Return the [x, y] coordinate for the center point of the cell that contains the specified text.  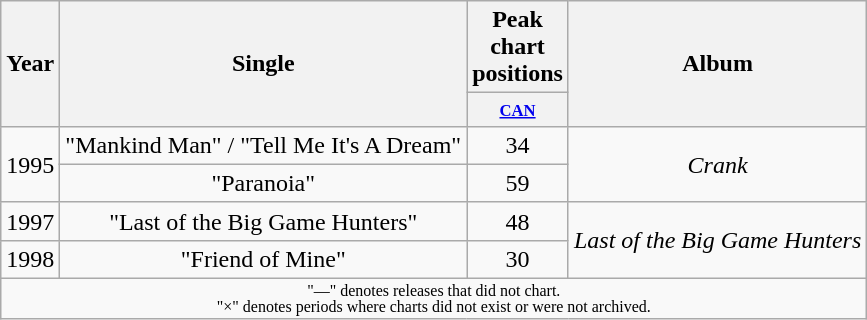
48 [518, 221]
"Mankind Man" / "Tell Me It's A Dream" [264, 145]
59 [518, 183]
"Last of the Big Game Hunters" [264, 221]
1995 [30, 164]
Album [717, 64]
1997 [30, 221]
Crank [717, 164]
Last of the Big Game Hunters [717, 240]
"Paranoia" [264, 183]
Single [264, 64]
1998 [30, 259]
CAN [518, 110]
"Friend of Mine" [264, 259]
Peak chart positions [518, 47]
"—" denotes releases that did not chart."×" denotes periods where charts did not exist or were not archived. [434, 300]
Year [30, 64]
30 [518, 259]
34 [518, 145]
